Output the [X, Y] coordinate of the center of the cell containing the given text.  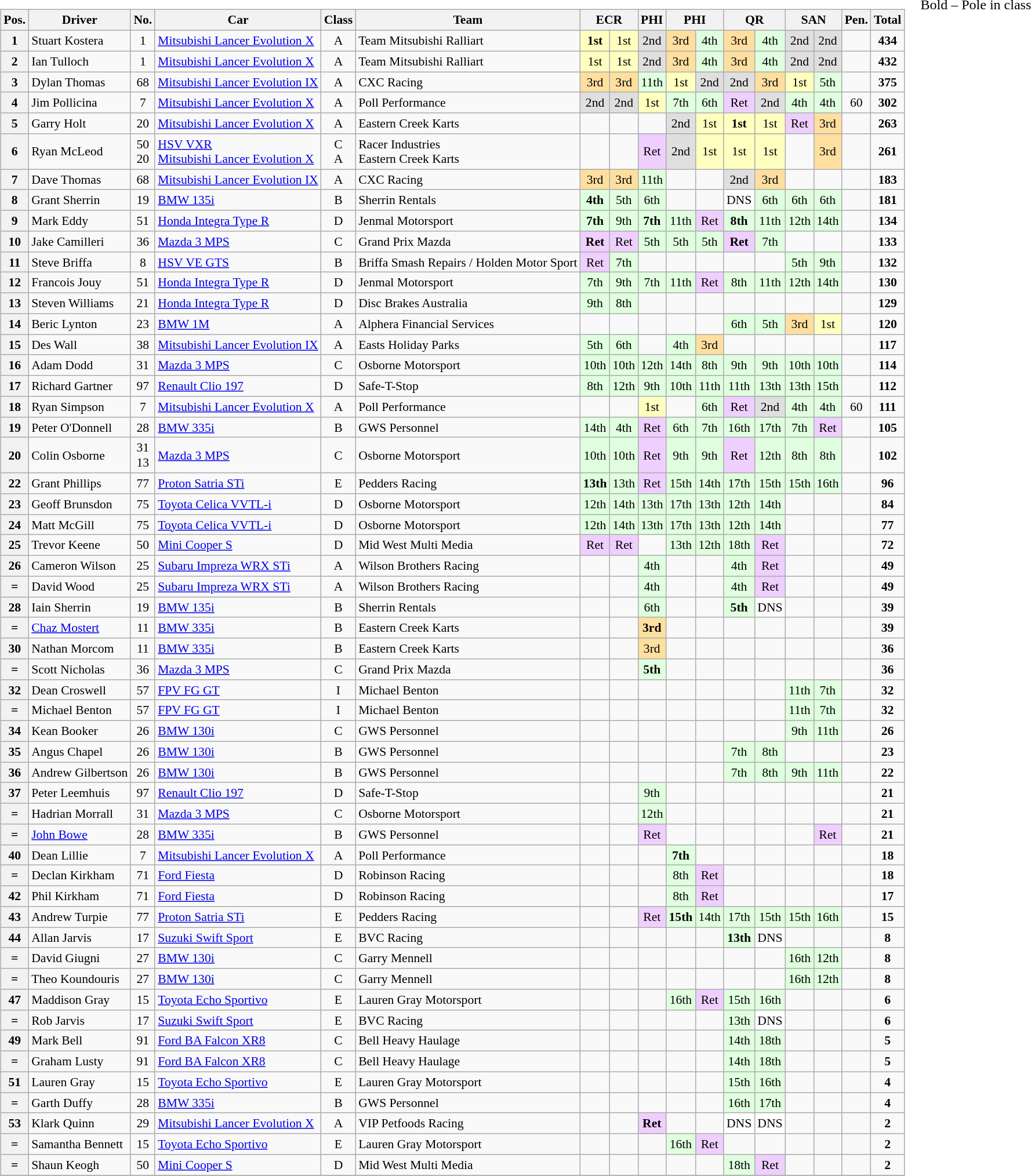
13 [14, 303]
432 [887, 61]
Jake Camilleri [79, 242]
375 [887, 82]
96 [887, 483]
129 [887, 303]
120 [887, 324]
Adam Dodd [79, 365]
105 [887, 427]
Ryan McLeod [79, 152]
Graham Lusty [79, 1061]
Andrew Turpie [79, 917]
Shaun Keogh [79, 1165]
38 [143, 345]
29 [143, 1123]
David Giugni [79, 958]
Car [238, 20]
Matt McGill [79, 525]
Dean Lillie [79, 855]
HSV VE GTS [238, 262]
Racer Industries Eastern Creek Karts [467, 152]
183 [887, 180]
Des Wall [79, 345]
24 [14, 525]
Briffa Smash Repairs / Holden Motor Sport [467, 262]
72 [887, 545]
Andrew Gilbertson [79, 773]
Theo Koundouris [79, 979]
Team [467, 20]
Driver [79, 20]
3 [14, 82]
37 [14, 793]
Trevor Keene [79, 545]
261 [887, 152]
QR [755, 20]
132 [887, 262]
Klark Quinn [79, 1123]
Scott Nicholas [79, 669]
31 13 [143, 456]
Cameron Wilson [79, 566]
Peter Leemhuis [79, 793]
Angus Chapel [79, 752]
C A [339, 152]
SAN [814, 20]
Mark Bell [79, 1041]
Peter O'Donnell [79, 427]
Dean Croswell [79, 690]
53 [14, 1123]
Richard Gartner [79, 386]
VIP Petfoods Racing [467, 1123]
Mark Eddy [79, 221]
Ryan Simpson [79, 407]
HSV VXR Mitsubishi Lancer Evolution X [238, 152]
263 [887, 123]
Dylan Thomas [79, 82]
9 [14, 221]
Kean Booker [79, 731]
Colin Osborne [79, 456]
Alphera Financial Services [467, 324]
Pos. [14, 20]
Beric Lynton [79, 324]
John Bowe [79, 835]
Total [887, 20]
Grant Phillips [79, 483]
10 [14, 242]
133 [887, 242]
12 [14, 283]
Nathan Morcom [79, 649]
Chaz Mostert [79, 628]
42 [14, 896]
Garry Holt [79, 123]
Francois Jouy [79, 283]
Garth Duffy [79, 1103]
Samantha Bennett [79, 1144]
34 [14, 731]
Maddison Gray [79, 1000]
Steve Briffa [79, 262]
111 [887, 407]
102 [887, 456]
Hadrian Morrall [79, 814]
Easts Holiday Parks [467, 345]
Steven Williams [79, 303]
Iain Sherrin [79, 607]
Disc Brakes Australia [467, 303]
30 [14, 649]
Declan Kirkham [79, 876]
No. [143, 20]
BMW 1M [238, 324]
Grant Sherrin [79, 200]
Pen. [856, 20]
Dave Thomas [79, 180]
16 [14, 365]
181 [887, 200]
134 [887, 221]
ECR [609, 20]
40 [14, 855]
302 [887, 103]
114 [887, 365]
130 [887, 283]
Class [339, 20]
Geoff Brunsdon [79, 504]
Rob Jarvis [79, 1020]
Ian Tulloch [79, 61]
Stuart Kostera [79, 41]
David Wood [79, 587]
47 [14, 1000]
43 [14, 917]
44 [14, 938]
117 [887, 345]
84 [887, 504]
50 20 [143, 152]
Phil Kirkham [79, 896]
Jim Pollicina [79, 103]
35 [14, 752]
Lauren Gray [79, 1082]
Allan Jarvis [79, 938]
112 [887, 386]
14 [14, 324]
434 [887, 41]
